Provide the (X, Y) coordinate of the cell's center where the given text is located.  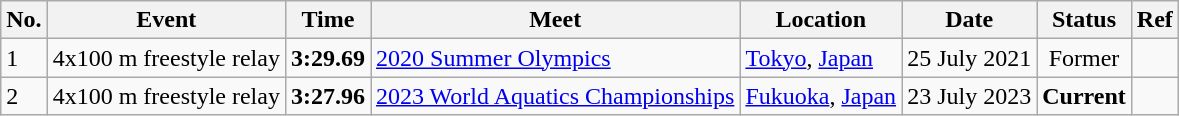
2023 World Aquatics Championships (556, 96)
Ref (1154, 20)
1 (24, 58)
Location (821, 20)
3:29.69 (328, 58)
Current (1084, 96)
Meet (556, 20)
Date (970, 20)
2 (24, 96)
Time (328, 20)
25 July 2021 (970, 58)
No. (24, 20)
3:27.96 (328, 96)
Tokyo, Japan (821, 58)
Former (1084, 58)
Event (166, 20)
2020 Summer Olympics (556, 58)
Fukuoka, Japan (821, 96)
Status (1084, 20)
23 July 2023 (970, 96)
